Extract the [X, Y] coordinate from the center of the cell holding the provided text.  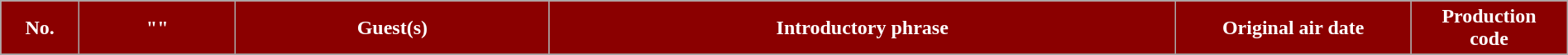
No. [40, 28]
"" [157, 28]
Production code [1489, 28]
Original air date [1293, 28]
Introductory phrase [863, 28]
Guest(s) [392, 28]
